Output the [x, y] coordinate of the center of the cell containing the given text.  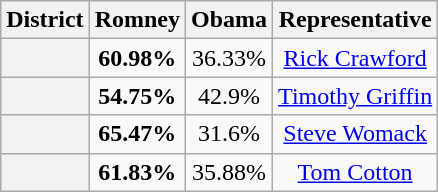
District [45, 20]
Romney [137, 20]
Timothy Griffin [356, 96]
54.75% [137, 96]
Steve Womack [356, 134]
36.33% [230, 58]
Tom Cotton [356, 172]
42.9% [230, 96]
35.88% [230, 172]
61.83% [137, 172]
Representative [356, 20]
Obama [230, 20]
Rick Crawford [356, 58]
60.98% [137, 58]
65.47% [137, 134]
31.6% [230, 134]
